From the cell containing the given text, extract its center point as (X, Y) coordinate. 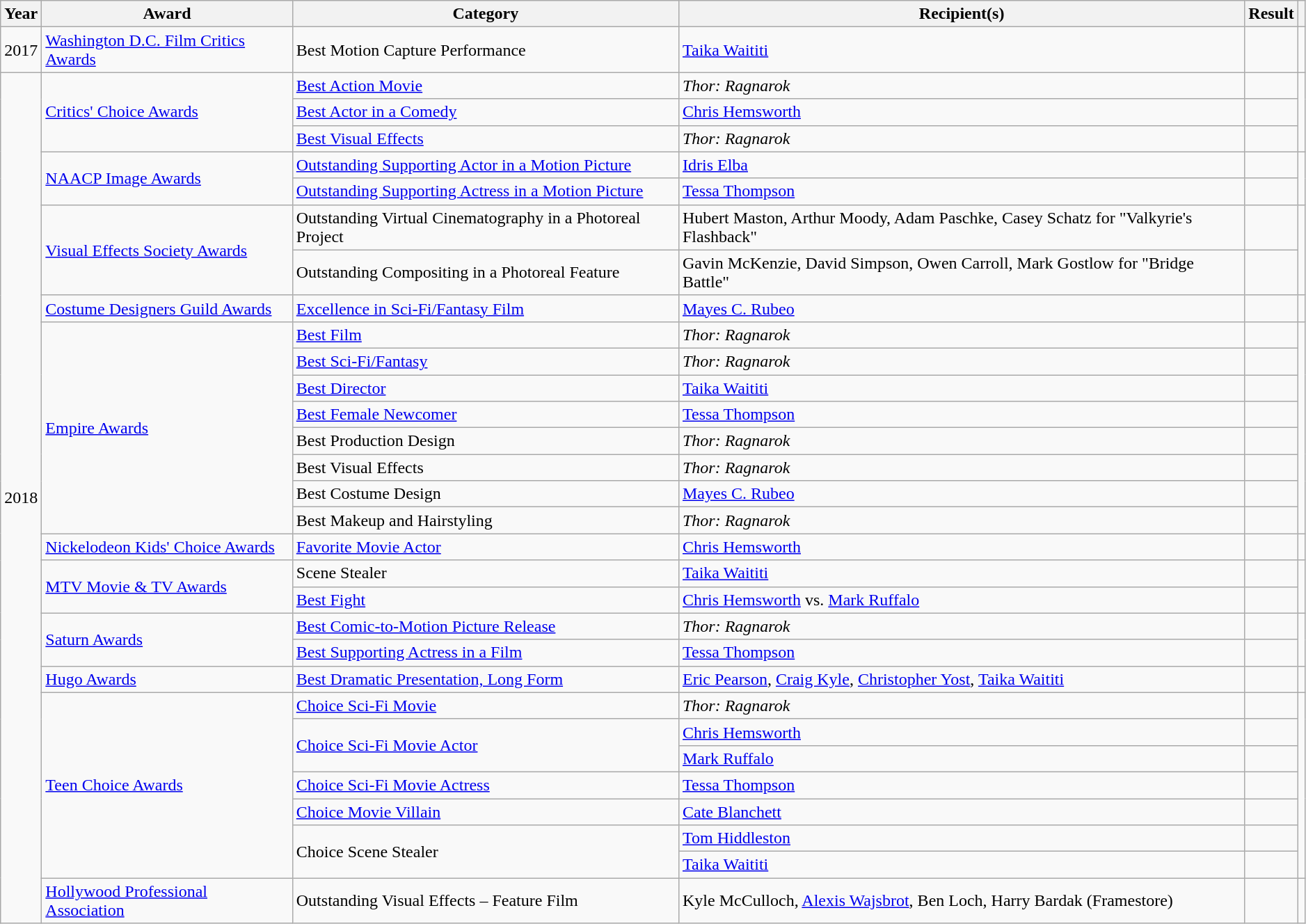
Best Makeup and Hairstyling (486, 520)
Scene Stealer (486, 573)
Outstanding Virtual Cinematography in a Photoreal Project (486, 227)
Critics' Choice Awards (167, 112)
Idris Elba (962, 165)
NAACP Image Awards (167, 178)
Best Film (486, 335)
Hollywood Professional Association (167, 900)
Kyle McCulloch, Alexis Wajsbrot, Ben Loch, Harry Bardak (Framestore) (962, 900)
Hugo Awards (167, 679)
2018 (21, 498)
Best Fight (486, 600)
Favorite Movie Actor (486, 547)
Best Female Newcomer (486, 415)
Gavin McKenzie, David Simpson, Owen Carroll, Mark Gostlow for "Bridge Battle" (962, 273)
Best Production Design (486, 441)
Cate Blanchett (962, 812)
Choice Sci-Fi Movie Actress (486, 785)
Tom Hiddleston (962, 838)
Outstanding Supporting Actress in a Motion Picture (486, 191)
Saturn Awards (167, 639)
Award (167, 14)
Teen Choice Awards (167, 785)
Year (21, 14)
Excellence in Sci-Fi/Fantasy Film (486, 308)
Best Comic-to-Motion Picture Release (486, 626)
Chris Hemsworth vs. Mark Ruffalo (962, 600)
Best Costume Design (486, 494)
Best Director (486, 388)
Mark Ruffalo (962, 758)
Visual Effects Society Awards (167, 250)
Choice Sci-Fi Movie Actor (486, 745)
Outstanding Supporting Actor in a Motion Picture (486, 165)
Choice Sci-Fi Movie (486, 706)
Outstanding Visual Effects – Feature Film (486, 900)
Category (486, 14)
Result (1271, 14)
Washington D.C. Film Critics Awards (167, 50)
Costume Designers Guild Awards (167, 308)
MTV Movie & TV Awards (167, 587)
Best Dramatic Presentation, Long Form (486, 679)
Choice Scene Stealer (486, 852)
Best Actor in a Comedy (486, 112)
Nickelodeon Kids' Choice Awards (167, 547)
Hubert Maston, Arthur Moody, Adam Paschke, Casey Schatz for "Valkyrie's Flashback" (962, 227)
Best Action Movie (486, 86)
2017 (21, 50)
Outstanding Compositing in a Photoreal Feature (486, 273)
Empire Awards (167, 427)
Best Supporting Actress in a Film (486, 653)
Choice Movie Villain (486, 812)
Recipient(s) (962, 14)
Best Sci-Fi/Fantasy (486, 361)
Eric Pearson, Craig Kyle, Christopher Yost, Taika Waititi (962, 679)
Best Motion Capture Performance (486, 50)
